Search for the cell housing the specified text and yield its [x, y] center coordinate. 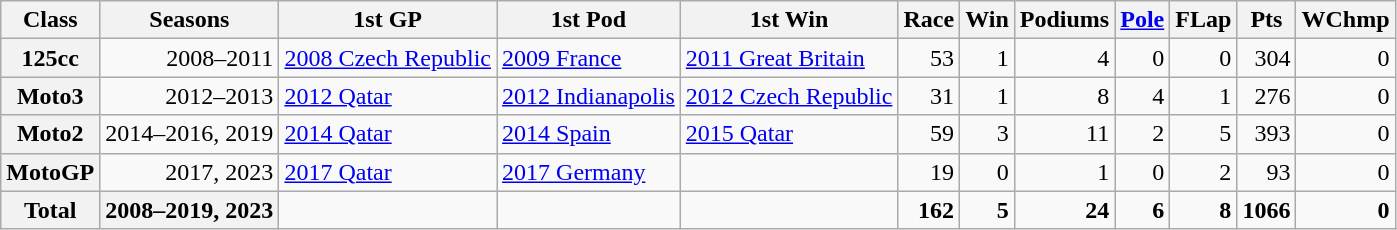
276 [1266, 96]
Podiums [1064, 20]
2008–2011 [190, 58]
24 [1064, 210]
53 [929, 58]
Class [50, 20]
6 [1142, 210]
2011 Great Britain [789, 58]
304 [1266, 58]
2012 Qatar [388, 96]
2015 Qatar [789, 134]
1st GP [388, 20]
393 [1266, 134]
WChmp [1346, 20]
2012 Czech Republic [789, 96]
1st Pod [589, 20]
1066 [1266, 210]
162 [929, 210]
11 [1064, 134]
Race [929, 20]
2014 Qatar [388, 134]
MotoGP [50, 172]
2009 France [589, 58]
2008–2019, 2023 [190, 210]
2017 Qatar [388, 172]
2012 Indianapolis [589, 96]
FLap [1204, 20]
2012–2013 [190, 96]
Moto3 [50, 96]
31 [929, 96]
2014–2016, 2019 [190, 134]
Moto2 [50, 134]
Win [988, 20]
19 [929, 172]
2014 Spain [589, 134]
2008 Czech Republic [388, 58]
Pts [1266, 20]
1st Win [789, 20]
Pole [1142, 20]
93 [1266, 172]
2017 Germany [589, 172]
2017, 2023 [190, 172]
3 [988, 134]
Seasons [190, 20]
Total [50, 210]
125cc [50, 58]
59 [929, 134]
